For the text-containing cell, return its midpoint in [x, y] coordinate format. 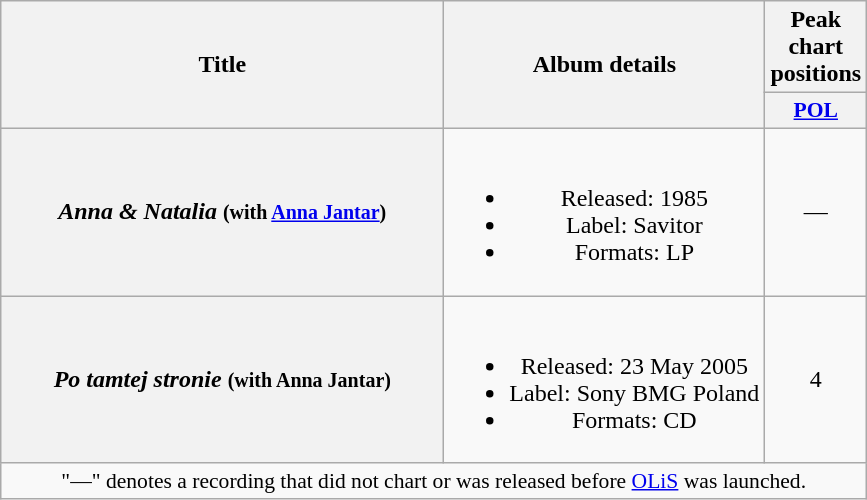
"—" denotes a recording that did not chart or was released before OLiS was launched. [434, 481]
Peak chart positions [816, 47]
— [816, 212]
Released: 1985Label: SavitorFormats: LP [604, 212]
4 [816, 380]
Anna & Natalia (with Anna Jantar) [222, 212]
Released: 23 May 2005Label: Sony BMG PolandFormats: CD [604, 380]
Album details [604, 65]
Title [222, 65]
POL [816, 111]
Po tamtej stronie (with Anna Jantar) [222, 380]
